Scan for the cell matching the given text and deliver its (X, Y) coordinate at center. 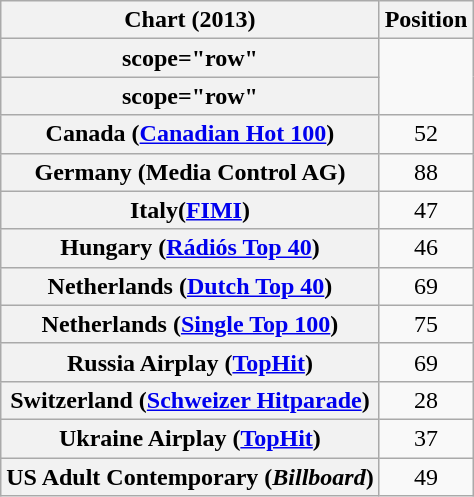
75 (426, 324)
Netherlands (Single Top 100) (190, 324)
Chart (2013) (190, 20)
37 (426, 438)
Germany (Media Control AG) (190, 172)
52 (426, 134)
Switzerland (Schweizer Hitparade) (190, 400)
Italy(FIMI) (190, 210)
Hungary (Rádiós Top 40) (190, 248)
28 (426, 400)
Netherlands (Dutch Top 40) (190, 286)
Ukraine Airplay (TopHit) (190, 438)
Position (426, 20)
47 (426, 210)
Canada (Canadian Hot 100) (190, 134)
88 (426, 172)
49 (426, 477)
US Adult Contemporary (Billboard) (190, 477)
46 (426, 248)
Russia Airplay (TopHit) (190, 362)
